Search for the cell housing the specified text and yield its [X, Y] center coordinate. 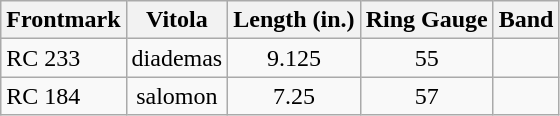
7.25 [294, 96]
RC 184 [64, 96]
57 [426, 96]
Vitola [177, 20]
Ring Gauge [426, 20]
salomon [177, 96]
RC 233 [64, 58]
Band [526, 20]
diademas [177, 58]
55 [426, 58]
9.125 [294, 58]
Frontmark [64, 20]
Length (in.) [294, 20]
